Pinpoint the cell where the given text exists, returning its (x, y) midpoint coordinate. 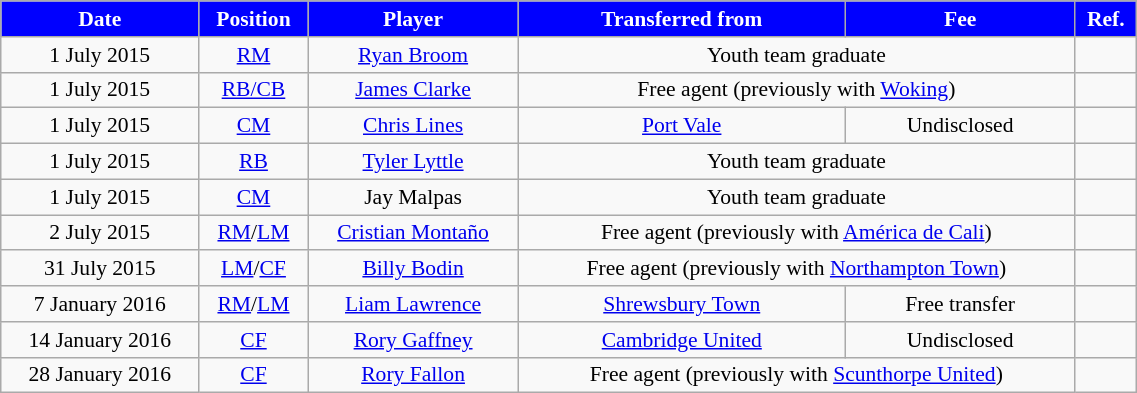
Chris Lines (413, 126)
Liam Lawrence (413, 304)
Ryan Broom (413, 55)
Transferred from (682, 19)
Shrewsbury Town (682, 304)
Jay Malpas (413, 197)
Free agent (previously with Woking) (796, 90)
Ref. (1106, 19)
RB (254, 162)
2 July 2015 (100, 233)
28 January 2016 (100, 375)
7 January 2016 (100, 304)
Cristian Montaño (413, 233)
Free agent (previously with América de Cali) (796, 233)
James Clarke (413, 90)
LM/CF (254, 269)
Rory Fallon (413, 375)
31 July 2015 (100, 269)
RM (254, 55)
Tyler Lyttle (413, 162)
Rory Gaffney (413, 340)
Billy Bodin (413, 269)
RB/CB (254, 90)
Port Vale (682, 126)
Player (413, 19)
Fee (960, 19)
Cambridge United (682, 340)
Date (100, 19)
Free transfer (960, 304)
14 January 2016 (100, 340)
Position (254, 19)
Free agent (previously with Northampton Town) (796, 269)
Free agent (previously with Scunthorpe United) (796, 375)
